Extract the (x, y) coordinate from the center of the cell holding the provided text.  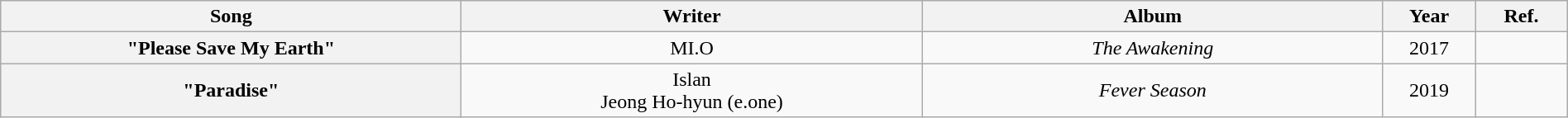
2017 (1429, 48)
"Please Save My Earth" (232, 48)
The Awakening (1153, 48)
"Paradise" (232, 91)
Fever Season (1153, 91)
MI.O (691, 48)
Album (1153, 17)
IslanJeong Ho-hyun (e.one) (691, 91)
2019 (1429, 91)
Writer (691, 17)
Year (1429, 17)
Song (232, 17)
Ref. (1522, 17)
